Return [x, y] of the center of cell containing provided text 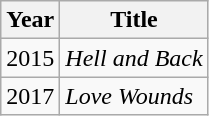
Title [134, 20]
2015 [30, 58]
Love Wounds [134, 96]
Year [30, 20]
Hell and Back [134, 58]
2017 [30, 96]
